From the cell containing the given text, extract its center point as (x, y) coordinate. 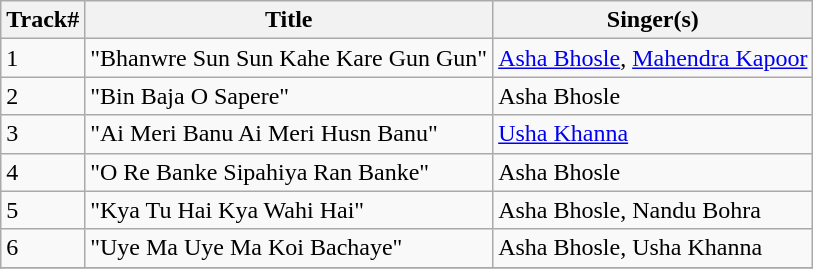
2 (43, 96)
"Bin Baja O Sapere" (289, 96)
6 (43, 248)
Asha Bhosle, Mahendra Kapoor (653, 58)
5 (43, 210)
4 (43, 172)
Singer(s) (653, 20)
Track# (43, 20)
Usha Khanna (653, 134)
Title (289, 20)
3 (43, 134)
"O Re Banke Sipahiya Ran Banke" (289, 172)
Asha Bhosle, Usha Khanna (653, 248)
"Bhanwre Sun Sun Kahe Kare Gun Gun" (289, 58)
"Uye Ma Uye Ma Koi Bachaye" (289, 248)
"Kya Tu Hai Kya Wahi Hai" (289, 210)
"Ai Meri Banu Ai Meri Husn Banu" (289, 134)
Asha Bhosle, Nandu Bohra (653, 210)
1 (43, 58)
